Capture the cell that displays the provided text and extract its [X, Y] central coordinate. 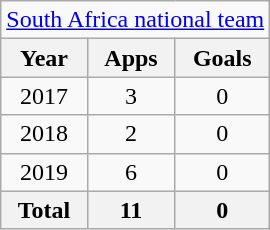
Goals [222, 58]
Year [44, 58]
Total [44, 210]
2019 [44, 172]
2 [131, 134]
Apps [131, 58]
South Africa national team [136, 20]
6 [131, 172]
2018 [44, 134]
11 [131, 210]
2017 [44, 96]
3 [131, 96]
